Extract the [x, y] coordinate from the center of the cell holding the provided text.  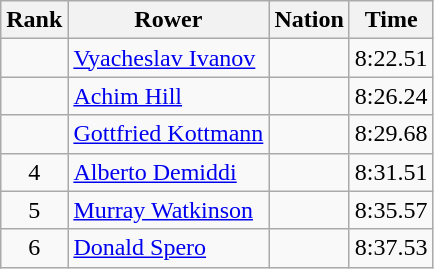
Achim Hill [168, 96]
8:31.51 [391, 172]
Nation [309, 20]
4 [34, 172]
8:22.51 [391, 58]
8:29.68 [391, 134]
8:26.24 [391, 96]
8:37.53 [391, 248]
8:35.57 [391, 210]
Gottfried Kottmann [168, 134]
Murray Watkinson [168, 210]
5 [34, 210]
6 [34, 248]
Alberto Demiddi [168, 172]
Time [391, 20]
Donald Spero [168, 248]
Vyacheslav Ivanov [168, 58]
Rower [168, 20]
Rank [34, 20]
